Return (X, Y) of the center of cell containing provided text 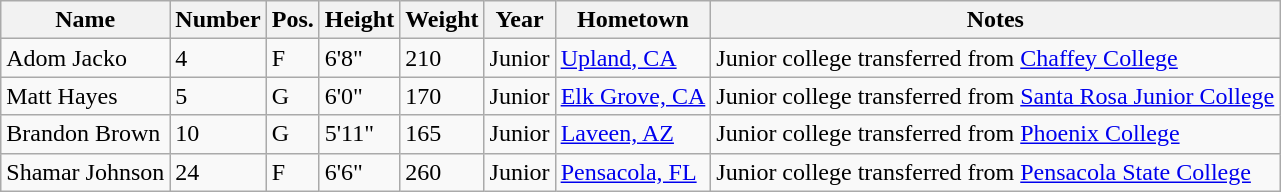
Pos. (292, 20)
210 (442, 58)
Laveen, AZ (633, 134)
260 (442, 172)
Notes (996, 20)
Number (218, 20)
Elk Grove, CA (633, 96)
24 (218, 172)
165 (442, 134)
10 (218, 134)
Junior college transferred from Phoenix College (996, 134)
Shamar Johnson (86, 172)
170 (442, 96)
Adom Jacko (86, 58)
Weight (442, 20)
6'8" (359, 58)
Junior college transferred from Chaffey College (996, 58)
Pensacola, FL (633, 172)
Height (359, 20)
5 (218, 96)
Junior college transferred from Pensacola State College (996, 172)
Year (520, 20)
6'6" (359, 172)
Hometown (633, 20)
5'11" (359, 134)
Brandon Brown (86, 134)
4 (218, 58)
Upland, CA (633, 58)
6'0" (359, 96)
Junior college transferred from Santa Rosa Junior College (996, 96)
Matt Hayes (86, 96)
Name (86, 20)
